Scan for the cell matching the given text and deliver its (x, y) coordinate at center. 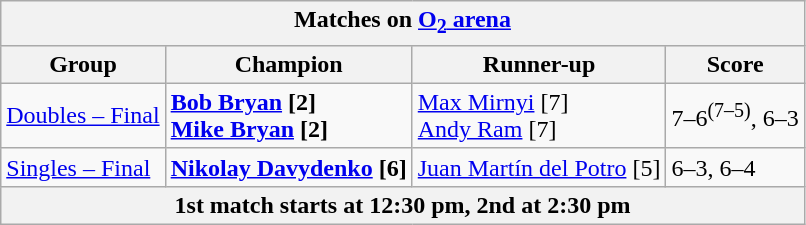
Matches on O2 arena (403, 23)
Juan Martín del Potro [5] (539, 167)
Group (83, 64)
6–3, 6–4 (735, 167)
Singles – Final (83, 167)
1st match starts at 12:30 pm, 2nd at 2:30 pm (403, 205)
7–6(7–5), 6–3 (735, 116)
Runner-up (539, 64)
Bob Bryan [2] Mike Bryan [2] (288, 116)
Doubles – Final (83, 116)
Max Mirnyi [7] Andy Ram [7] (539, 116)
Champion (288, 64)
Nikolay Davydenko [6] (288, 167)
Score (735, 64)
